From the cell containing the given text, extract its center point as (X, Y) coordinate. 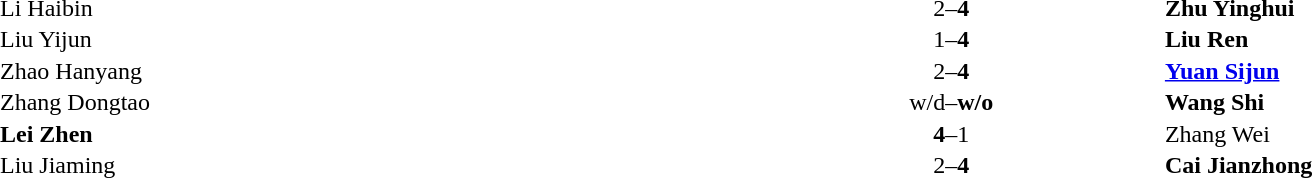
1–4 (952, 39)
2–4 (952, 71)
4–1 (952, 134)
w/d–w/o (952, 103)
